Determine the (x, y) coordinate at the center of the cell enclosing the given text.  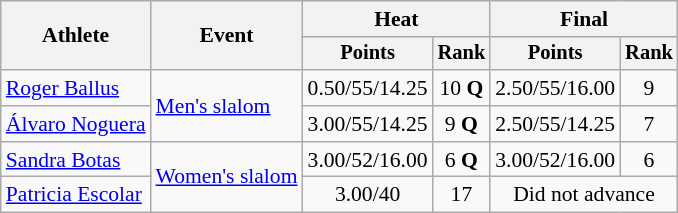
7 (649, 124)
Final (584, 19)
Event (227, 36)
Did not advance (584, 195)
17 (462, 195)
2.50/55/14.25 (555, 124)
6 (649, 160)
9 Q (462, 124)
Patricia Escolar (76, 195)
2.50/55/16.00 (555, 88)
6 Q (462, 160)
0.50/55/14.25 (368, 88)
10 Q (462, 88)
Sandra Botas (76, 160)
Men's slalom (227, 106)
9 (649, 88)
Roger Ballus (76, 88)
3.00/40 (368, 195)
3.00/55/14.25 (368, 124)
Athlete (76, 36)
Women's slalom (227, 178)
Heat (397, 19)
Álvaro Noguera (76, 124)
